Determine the (x, y) coordinate at the center of the cell enclosing the given text.  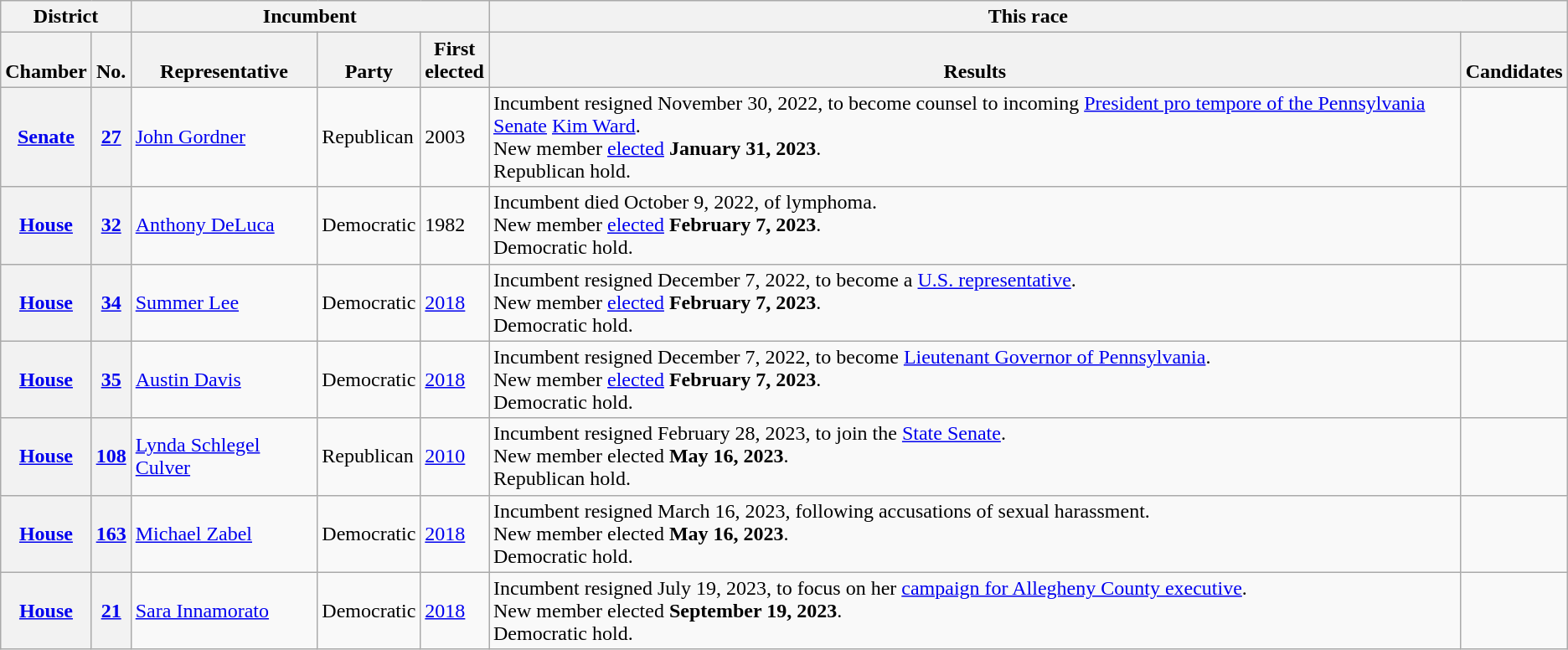
1982 (455, 225)
163 (111, 534)
Candidates (1514, 60)
Firstelected (455, 60)
Incumbent resigned December 7, 2022, to become a U.S. representative.New member elected February 7, 2023.Democratic hold. (975, 302)
27 (111, 137)
Incumbent resigned March 16, 2023, following accusations of sexual harassment.New member elected May 16, 2023.Democratic hold. (975, 534)
2003 (455, 137)
21 (111, 611)
Summer Lee (224, 302)
Incumbent resigned February 28, 2023, to join the State Senate.New member elected May 16, 2023.Republican hold. (975, 457)
Incumbent died October 9, 2022, of lymphoma.New member elected February 7, 2023.Democratic hold. (975, 225)
Chamber (46, 60)
Incumbent resigned December 7, 2022, to become Lieutenant Governor of Pennsylvania.New member elected February 7, 2023.Democratic hold. (975, 379)
No. (111, 60)
Incumbent (310, 17)
108 (111, 457)
Austin Davis (224, 379)
Incumbent resigned July 19, 2023, to focus on her campaign for Allegheny County executive.New member elected September 19, 2023. Democratic hold. (975, 611)
Results (975, 60)
This race (1029, 17)
35 (111, 379)
Sara Innamorato (224, 611)
Senate (46, 137)
Representative (224, 60)
District (65, 17)
Party (369, 60)
32 (111, 225)
Anthony DeLuca (224, 225)
Michael Zabel (224, 534)
Lynda Schlegel Culver (224, 457)
34 (111, 302)
John Gordner (224, 137)
2010 (455, 457)
